Determine the (x, y) coordinate at the center of the cell enclosing the given text.  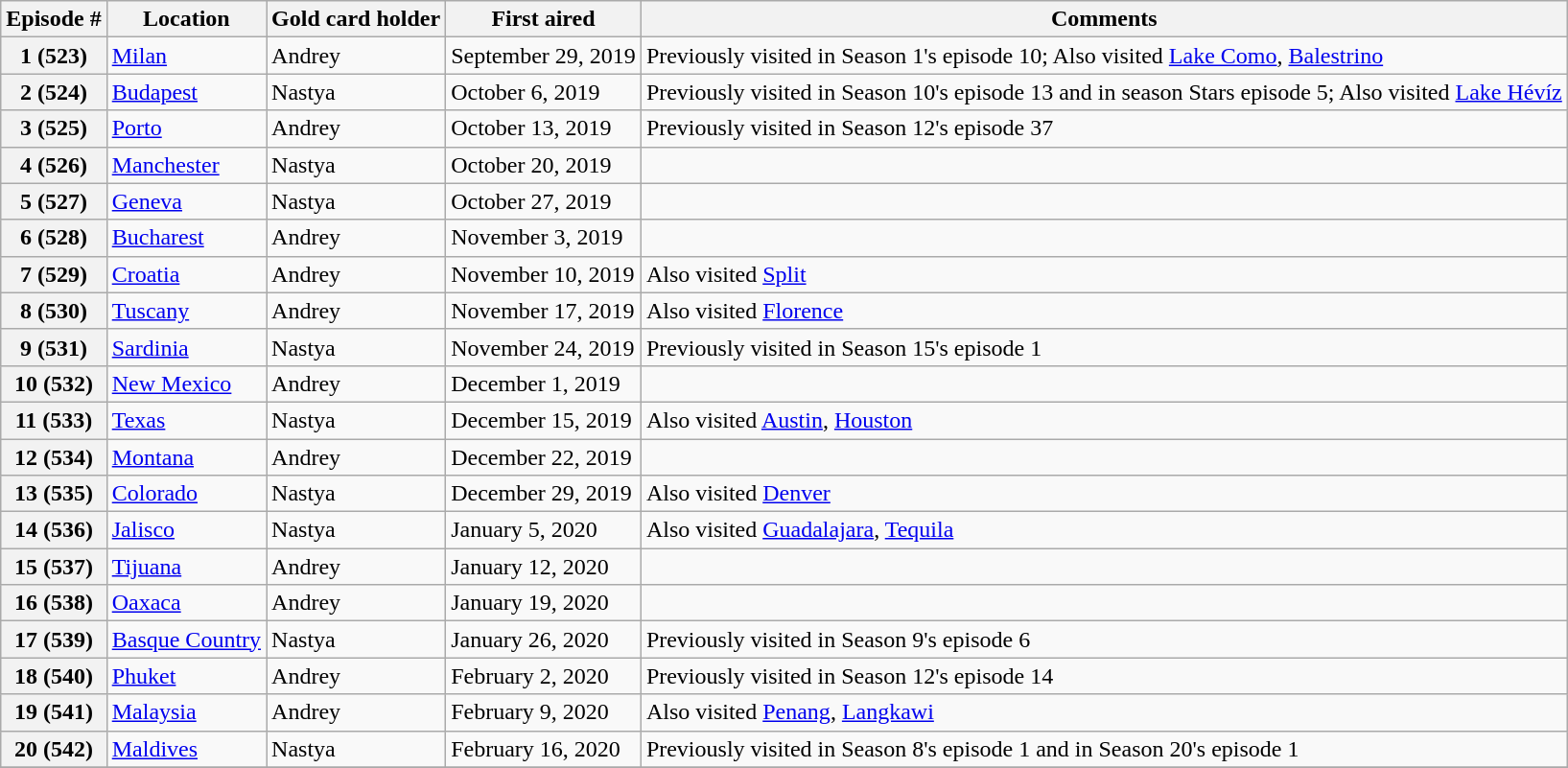
Basque Country (186, 640)
September 29, 2019 (544, 56)
Previously visited in Season 12's episode 37 (1104, 128)
9 (531) (54, 347)
Porto (186, 128)
October 27, 2019 (544, 201)
January 19, 2020 (544, 603)
Also visited Austin, Houston (1104, 420)
Budapest (186, 92)
Manchester (186, 165)
20 (542) (54, 749)
Previously visited in Season 8's episode 1 and in Season 20's episode 1 (1104, 749)
Previously visited in Season 15's episode 1 (1104, 347)
15 (537) (54, 567)
January 26, 2020 (544, 640)
14 (536) (54, 530)
November 17, 2019 (544, 311)
Comments (1104, 19)
6 (528) (54, 238)
December 22, 2019 (544, 457)
Also visited Split (1104, 274)
10 (532) (54, 384)
January 5, 2020 (544, 530)
Tuscany (186, 311)
17 (539) (54, 640)
4 (526) (54, 165)
Sardinia (186, 347)
Geneva (186, 201)
13 (535) (54, 494)
19 (541) (54, 712)
November 24, 2019 (544, 347)
October 6, 2019 (544, 92)
Maldives (186, 749)
18 (540) (54, 676)
Milan (186, 56)
Colorado (186, 494)
First aired (544, 19)
12 (534) (54, 457)
Jalisco (186, 530)
Also visited Guadalajara, Tequila (1104, 530)
Previously visited in Season 1's episode 10; Also visited Lake Como, Balestrino (1104, 56)
Oaxaca (186, 603)
Previously visited in Season 12's episode 14 (1104, 676)
February 9, 2020 (544, 712)
Montana (186, 457)
Also visited Denver (1104, 494)
October 13, 2019 (544, 128)
11 (533) (54, 420)
Also visited Penang, Langkawi (1104, 712)
February 16, 2020 (544, 749)
1 (523) (54, 56)
8 (530) (54, 311)
Tijuana (186, 567)
November 3, 2019 (544, 238)
February 2, 2020 (544, 676)
3 (525) (54, 128)
5 (527) (54, 201)
December 29, 2019 (544, 494)
16 (538) (54, 603)
New Mexico (186, 384)
Location (186, 19)
Gold card holder (357, 19)
Episode # (54, 19)
Phuket (186, 676)
December 1, 2019 (544, 384)
Texas (186, 420)
December 15, 2019 (544, 420)
Previously visited in Season 10's episode 13 and in season Stars episode 5; Also visited Lake Hévíz (1104, 92)
Previously visited in Season 9's episode 6 (1104, 640)
2 (524) (54, 92)
Croatia (186, 274)
Bucharest (186, 238)
Also visited Florence (1104, 311)
7 (529) (54, 274)
October 20, 2019 (544, 165)
January 12, 2020 (544, 567)
November 10, 2019 (544, 274)
Malaysia (186, 712)
